Search for the cell housing the specified text and yield its [x, y] center coordinate. 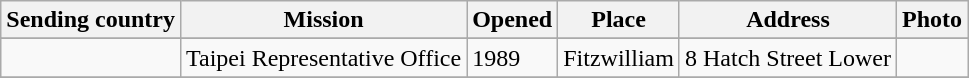
1989 [512, 58]
Photo [932, 20]
Mission [324, 20]
Opened [512, 20]
Sending country [91, 20]
8 Hatch Street Lower [788, 58]
Taipei Representative Office [324, 58]
Address [788, 20]
Fitzwilliam [619, 58]
Place [619, 20]
